Pinpoint the cell where the given text exists, returning its [X, Y] midpoint coordinate. 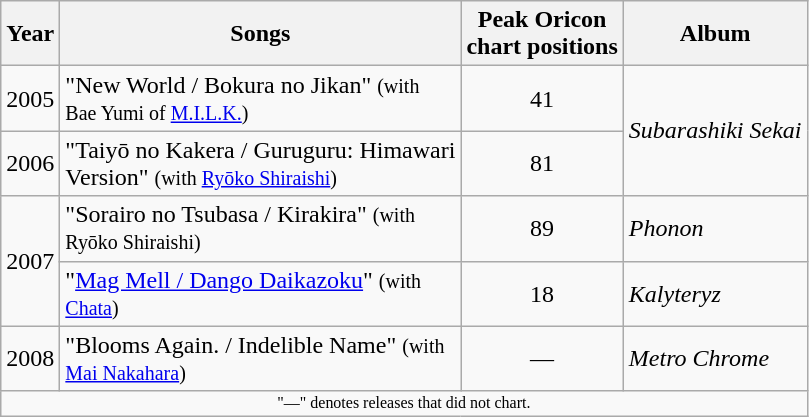
Phonon [715, 228]
— [542, 358]
"Blooms Again. / Indelible Name" (with Mai Nakahara) [260, 358]
18 [542, 294]
2005 [30, 98]
Subarashiki Sekai [715, 131]
89 [542, 228]
41 [542, 98]
Year [30, 34]
"New World / Bokura no Jikan" (with Bae Yumi of M.I.L.K.) [260, 98]
Peak Oricon chart positions [542, 34]
2008 [30, 358]
Metro Chrome [715, 358]
"Sorairo no Tsubasa / Kirakira" (with Ryōko Shiraishi) [260, 228]
Kalyteryz [715, 294]
"Mag Mell / Dango Daikazoku" (with Chata) [260, 294]
Songs [260, 34]
2006 [30, 164]
81 [542, 164]
2007 [30, 261]
"Taiyō no Kakera / Guruguru: Himawari Version" (with Ryōko Shiraishi) [260, 164]
"—" denotes releases that did not chart. [404, 403]
Album [715, 34]
